Extract the [X, Y] coordinate from the center of the cell holding the provided text.  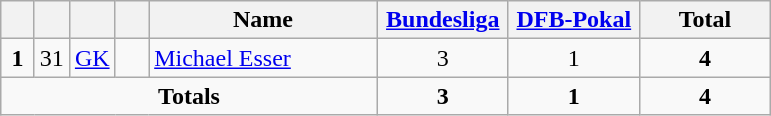
Total [704, 20]
Bundesliga [442, 20]
Totals [189, 96]
GK [92, 58]
Michael Esser [264, 58]
31 [52, 58]
DFB-Pokal [574, 20]
Name [264, 20]
